Scan for the cell matching the given text and deliver its [x, y] coordinate at center. 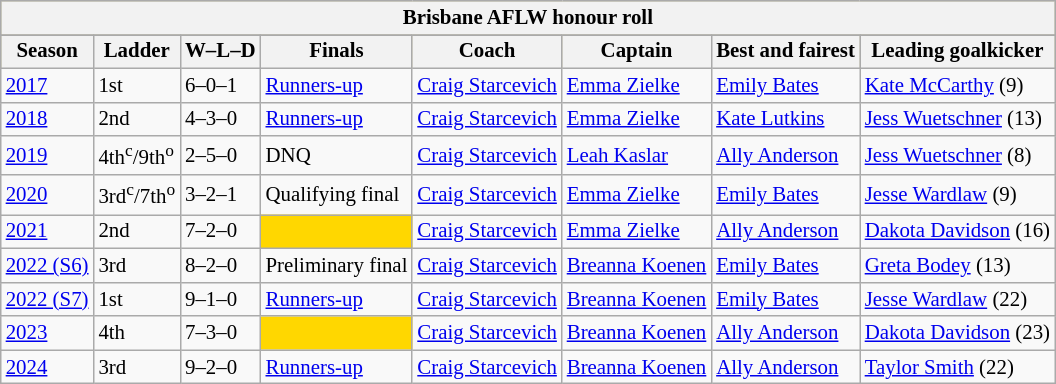
4thc/9tho [136, 156]
Kate Lutkins [786, 119]
9–2–0 [220, 367]
Ladder [136, 52]
6–0–1 [220, 85]
Jess Wuetschner (8) [958, 156]
Finals [337, 52]
DNQ [337, 156]
Dakota Davidson (16) [958, 232]
2022 (S6) [48, 266]
Taylor Smith (22) [958, 367]
4–3–0 [220, 119]
2023 [48, 333]
Coach [486, 52]
8–2–0 [220, 266]
2–5–0 [220, 156]
3–2–1 [220, 194]
2020 [48, 194]
Leading goalkicker [958, 52]
W–L–D [220, 52]
3rdc/7tho [136, 194]
Dakota Davidson (23) [958, 333]
Kate McCarthy (9) [958, 85]
Jess Wuetschner (13) [958, 119]
2018 [48, 119]
Jesse Wardlaw (9) [958, 194]
Captain [636, 52]
Preliminary final [337, 266]
2019 [48, 156]
Season [48, 52]
7–2–0 [220, 232]
4th [136, 333]
Qualifying final [337, 194]
Jesse Wardlaw (22) [958, 299]
Leah Kaslar [636, 156]
2021 [48, 232]
Brisbane AFLW honour roll [528, 18]
2017 [48, 85]
2022 (S7) [48, 299]
7–3–0 [220, 333]
9–1–0 [220, 299]
Best and fairest [786, 52]
2024 [48, 367]
Greta Bodey (13) [958, 266]
